For the text-containing cell, return its midpoint in [x, y] coordinate format. 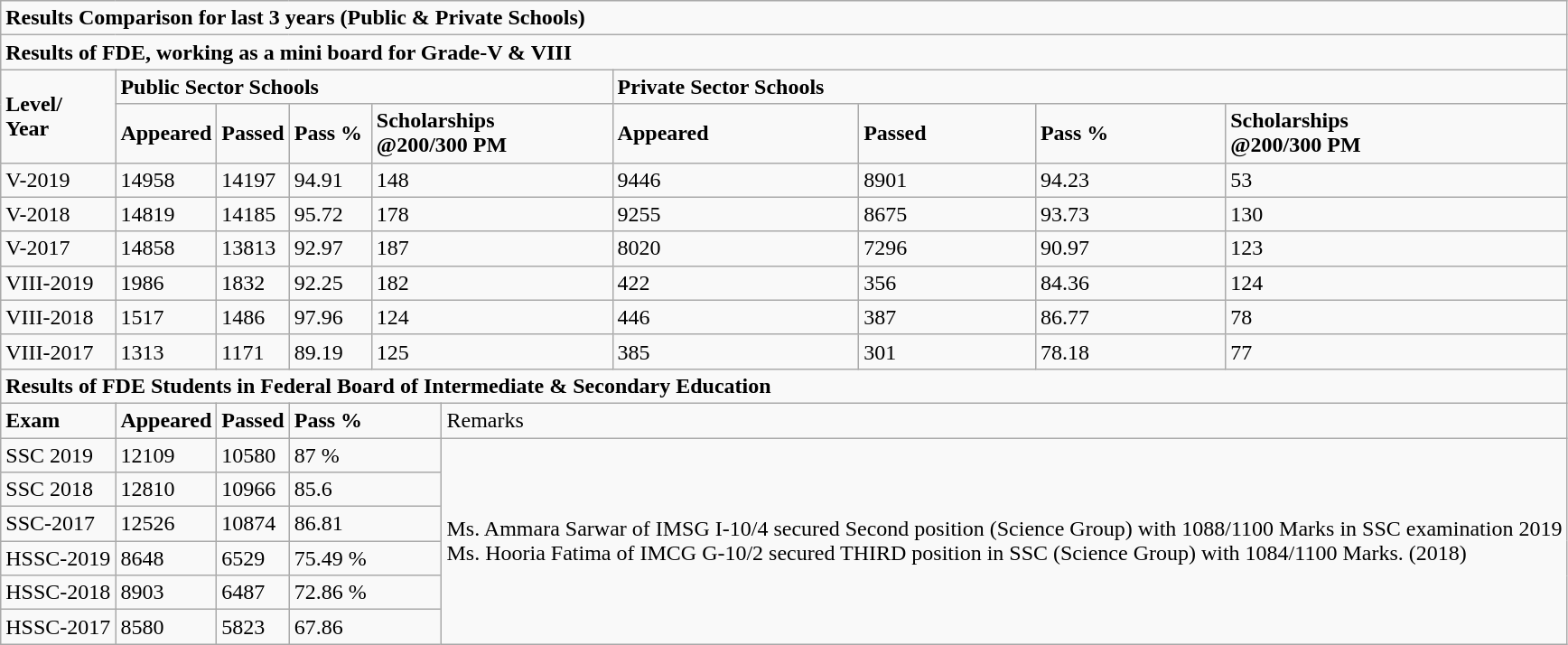
HSSC-2019 [58, 558]
86.81 [365, 524]
Level/Year [58, 116]
148 [491, 180]
8648 [166, 558]
Results of FDE, working as a mini board for Grade-V & VIII [784, 52]
1517 [166, 317]
92.25 [331, 283]
387 [947, 317]
SSC-2017 [58, 524]
Exam [58, 420]
97.96 [331, 317]
5823 [253, 627]
Results Comparison for last 3 years (Public & Private Schools) [784, 18]
14958 [166, 180]
78 [1396, 317]
72.86 % [365, 593]
HSSC-2017 [58, 627]
86.77 [1130, 317]
V-2017 [58, 248]
1313 [166, 351]
VIII-2017 [58, 351]
10874 [253, 524]
356 [947, 283]
14858 [166, 248]
6529 [253, 558]
75.49 % [365, 558]
V-2018 [58, 214]
130 [1396, 214]
178 [491, 214]
SSC 2018 [58, 490]
385 [735, 351]
87 % [365, 454]
HSSC-2018 [58, 593]
125 [491, 351]
Remarks [1004, 420]
8675 [947, 214]
Results of FDE Students in Federal Board of Intermediate & Secondary Education [784, 386]
13813 [253, 248]
77 [1396, 351]
10580 [253, 454]
9255 [735, 214]
187 [491, 248]
78.18 [1130, 351]
VIII-2019 [58, 283]
14197 [253, 180]
94.91 [331, 180]
422 [735, 283]
1832 [253, 283]
Private Sector Schools [1089, 87]
123 [1396, 248]
14185 [253, 214]
89.19 [331, 351]
95.72 [331, 214]
84.36 [1130, 283]
301 [947, 351]
12810 [166, 490]
90.97 [1130, 248]
67.86 [365, 627]
8020 [735, 248]
14819 [166, 214]
Public Sector Schools [364, 87]
10966 [253, 490]
1986 [166, 283]
V-2019 [58, 180]
8580 [166, 627]
53 [1396, 180]
182 [491, 283]
85.6 [365, 490]
446 [735, 317]
9446 [735, 180]
12526 [166, 524]
8903 [166, 593]
SSC 2019 [58, 454]
1486 [253, 317]
93.73 [1130, 214]
6487 [253, 593]
94.23 [1130, 180]
92.97 [331, 248]
VIII-2018 [58, 317]
1171 [253, 351]
8901 [947, 180]
12109 [166, 454]
7296 [947, 248]
